Return (x, y) of the center of cell containing provided text 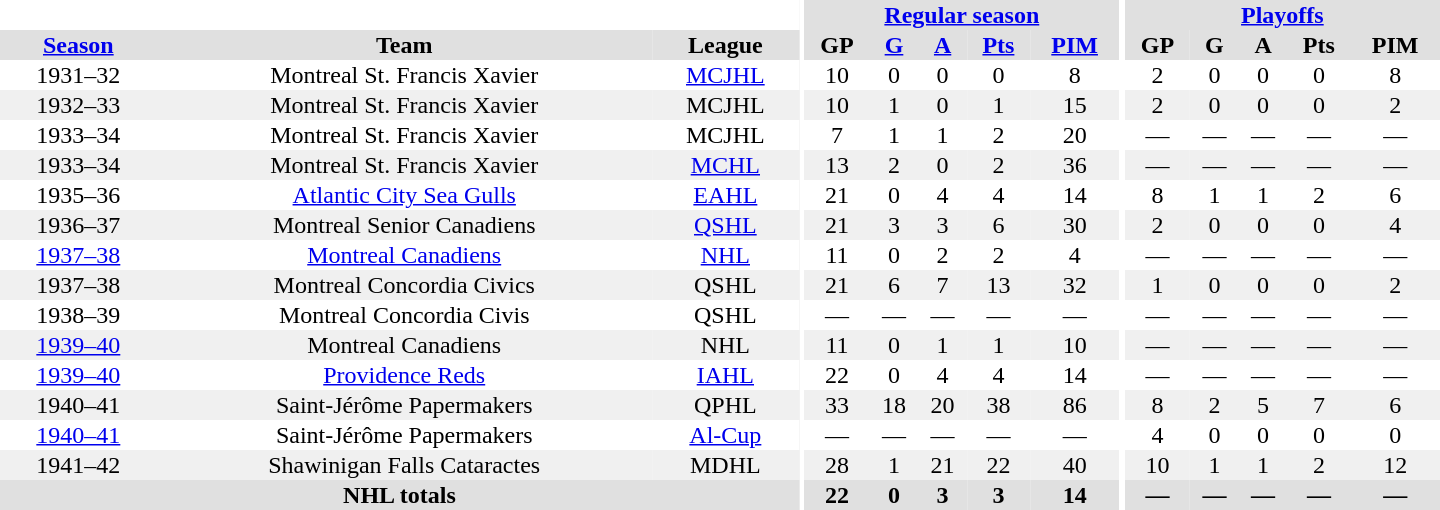
38 (998, 405)
Shawinigan Falls Cataractes (404, 465)
MCHL (726, 165)
IAHL (726, 375)
MDHL (726, 465)
Team (404, 45)
Regular season (962, 15)
32 (1074, 285)
QPHL (726, 405)
NHL totals (400, 495)
Montreal Concordia Civics (404, 285)
1932–33 (78, 105)
86 (1074, 405)
12 (1395, 465)
1935–36 (78, 195)
15 (1074, 105)
30 (1074, 225)
1941–42 (78, 465)
Al-Cup (726, 435)
28 (836, 465)
League (726, 45)
5 (1264, 405)
33 (836, 405)
1936–37 (78, 225)
EAHL (726, 195)
1931–32 (78, 75)
36 (1074, 165)
Montreal Senior Canadiens (404, 225)
18 (894, 405)
Montreal Concordia Civis (404, 315)
Season (78, 45)
Providence Reds (404, 375)
Playoffs (1282, 15)
Atlantic City Sea Gulls (404, 195)
40 (1074, 465)
1938–39 (78, 315)
